Locate the cell with the specified text and output its [x, y] center coordinate. 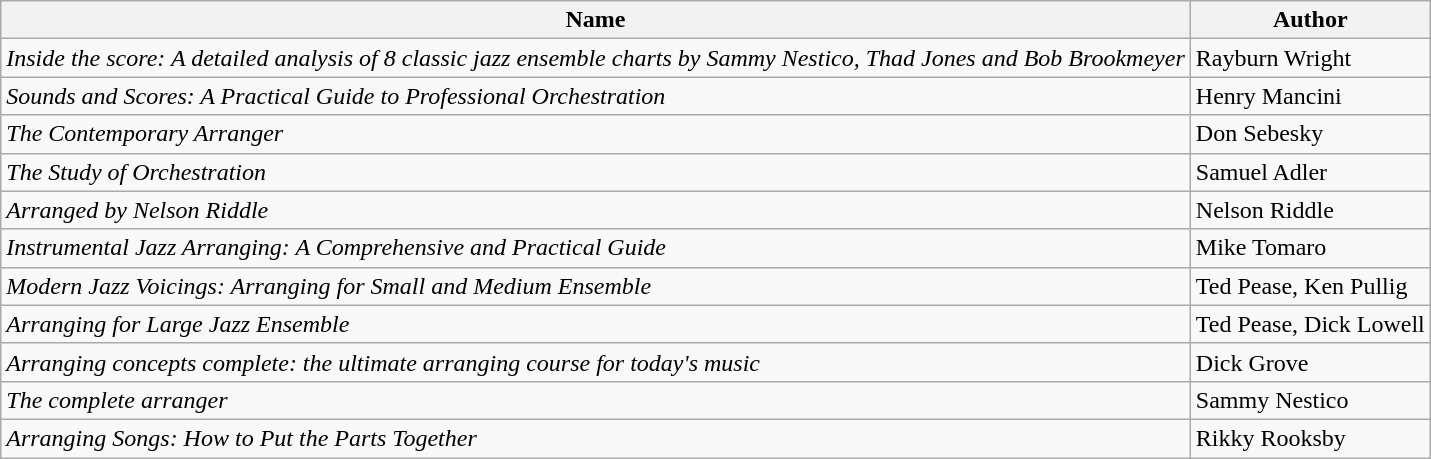
The Study of Orchestration [596, 172]
Sammy Nestico [1310, 400]
Inside the score: A detailed analysis of 8 classic jazz ensemble charts by Sammy Nestico, Thad Jones and Bob Brookmeyer [596, 58]
Rayburn Wright [1310, 58]
Samuel Adler [1310, 172]
Don Sebesky [1310, 134]
The Contemporary Arranger [596, 134]
The complete arranger [596, 400]
Instrumental Jazz Arranging: A Comprehensive and Practical Guide [596, 248]
Arranging concepts complete: the ultimate arranging course for today's music [596, 362]
Modern Jazz Voicings: Arranging for Small and Medium Ensemble [596, 286]
Name [596, 20]
Mike Tomaro [1310, 248]
Author [1310, 20]
Dick Grove [1310, 362]
Henry Mancini [1310, 96]
Arranging for Large Jazz Ensemble [596, 324]
Sounds and Scores: A Practical Guide to Professional Orchestration [596, 96]
Arranging Songs: How to Put the Parts Together [596, 438]
Arranged by Nelson Riddle [596, 210]
Ted Pease, Dick Lowell [1310, 324]
Nelson Riddle [1310, 210]
Ted Pease, Ken Pullig [1310, 286]
Rikky Rooksby [1310, 438]
